Return [X, Y] of the center of cell containing provided text 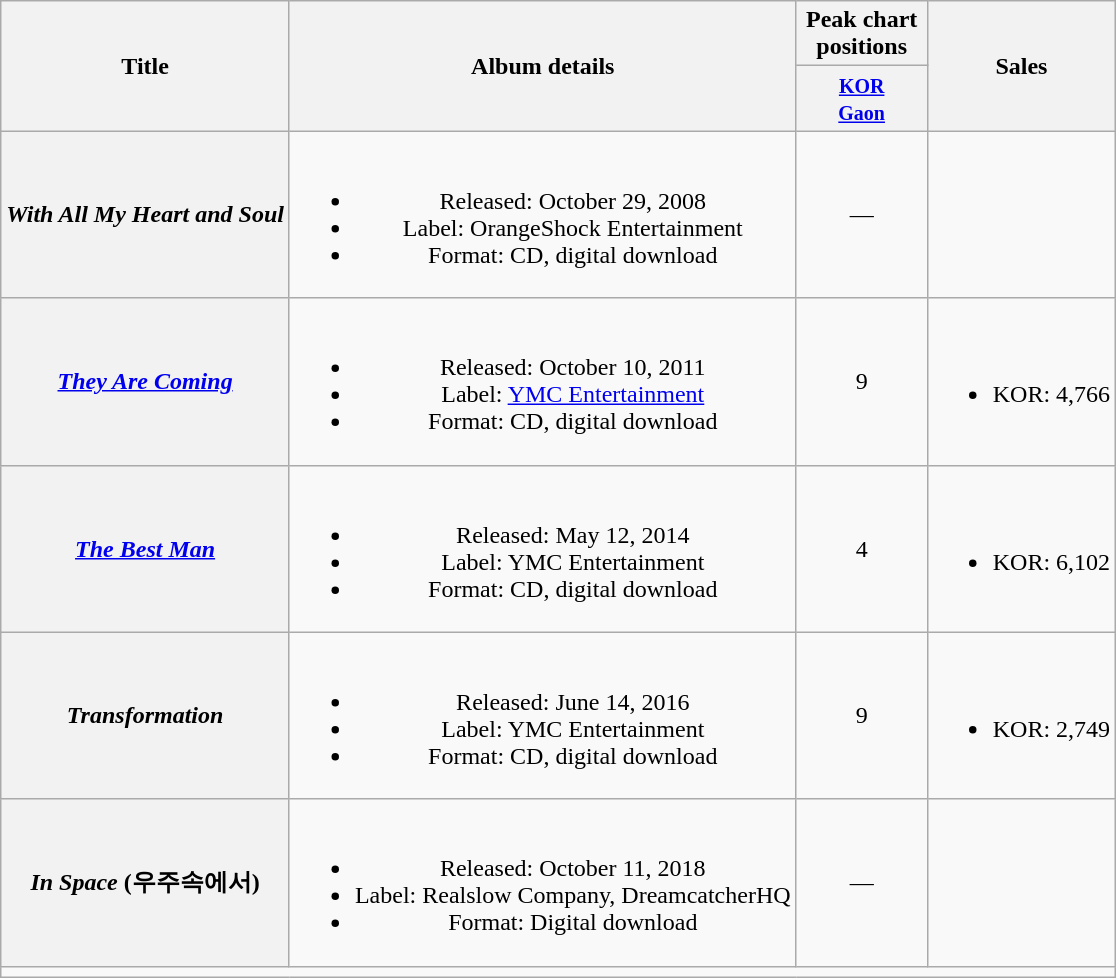
4 [862, 548]
Released: October 29, 2008Label: OrangeShock EntertainmentFormat: CD, digital download [542, 214]
KOR: 4,766 [1021, 382]
With All My Heart and Soul [146, 214]
Transformation [146, 716]
Album details [542, 66]
The Best Man [146, 548]
In Space (우주속에서) [146, 882]
Peak chart positions [862, 34]
They Are Coming [146, 382]
Released: October 11, 2018Label: Realslow Company, DreamcatcherHQFormat: Digital download [542, 882]
KOR: 2,749 [1021, 716]
Title [146, 66]
Released: May 12, 2014Label: YMC EntertainmentFormat: CD, digital download [542, 548]
KORGaon [862, 98]
KOR: 6,102 [1021, 548]
Sales [1021, 66]
Released: October 10, 2011Label: YMC EntertainmentFormat: CD, digital download [542, 382]
Released: June 14, 2016Label: YMC EntertainmentFormat: CD, digital download [542, 716]
